From the cell containing the given text, extract its center point as (X, Y) coordinate. 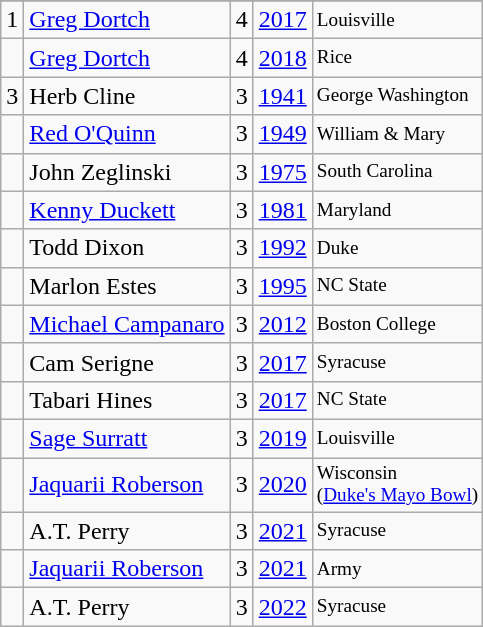
Army (397, 569)
2020 (282, 485)
William & Mary (397, 134)
1941 (282, 96)
Michael Campanaro (127, 324)
1949 (282, 134)
Kenny Duckett (127, 210)
1 (12, 20)
George Washington (397, 96)
Todd Dixon (127, 248)
1981 (282, 210)
Wisconsin(Duke's Mayo Bowl) (397, 485)
John Zeglinski (127, 172)
Boston College (397, 324)
Sage Surratt (127, 438)
1992 (282, 248)
Herb Cline (127, 96)
2018 (282, 58)
Marlon Estes (127, 286)
2022 (282, 607)
1975 (282, 172)
Cam Serigne (127, 362)
1995 (282, 286)
2019 (282, 438)
2012 (282, 324)
Red O'Quinn (127, 134)
Maryland (397, 210)
Rice (397, 58)
Tabari Hines (127, 400)
South Carolina (397, 172)
Duke (397, 248)
